Provide the (X, Y) coordinate of the cell's center where the given text is located.  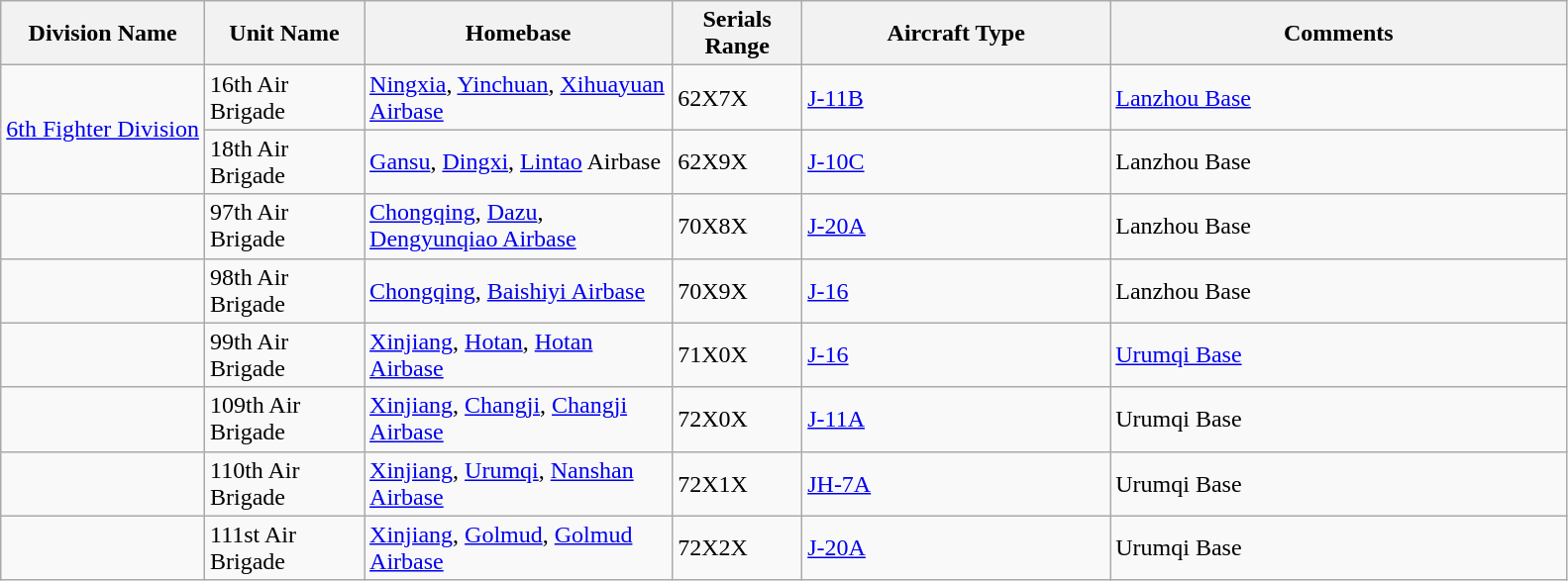
62X9X (737, 162)
16th Air Brigade (283, 97)
Ningxia, Yinchuan, Xihuayuan Airbase (519, 97)
Aircraft Type (957, 34)
Division Name (103, 34)
J-10C (957, 162)
110th Air Brigade (283, 483)
J-11A (957, 420)
70X9X (737, 291)
Gansu, Dingxi, Lintao Airbase (519, 162)
Xinjiang, Hotan, Hotan Airbase (519, 354)
Xinjiang, Golmud, Golmud Airbase (519, 548)
72X1X (737, 483)
111st Air Brigade (283, 548)
98th Air Brigade (283, 291)
71X0X (737, 354)
Xinjiang, Urumqi, Nanshan Airbase (519, 483)
Xinjiang, Changji, Changji Airbase (519, 420)
Homebase (519, 34)
72X0X (737, 420)
J-11B (957, 97)
109th Air Brigade (283, 420)
Comments (1339, 34)
18th Air Brigade (283, 162)
6th Fighter Division (103, 130)
Chongqing, Dazu, Dengyunqiao Airbase (519, 226)
Chongqing, Baishiyi Airbase (519, 291)
Unit Name (283, 34)
62X7X (737, 97)
JH-7A (957, 483)
70X8X (737, 226)
72X2X (737, 548)
97th Air Brigade (283, 226)
Serials Range (737, 34)
99th Air Brigade (283, 354)
